Find where the given text appears and provide that cell's center as (x, y) coordinate. 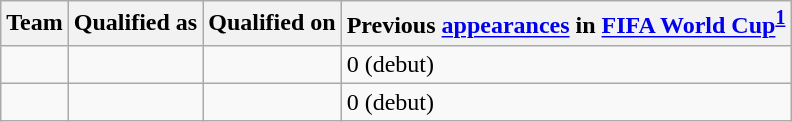
Team (35, 24)
Qualified as (135, 24)
Qualified on (272, 24)
Previous appearances in FIFA World Cup1 (566, 24)
